Detect which cell encompasses the target text, then output its [X, Y] center coordinate. 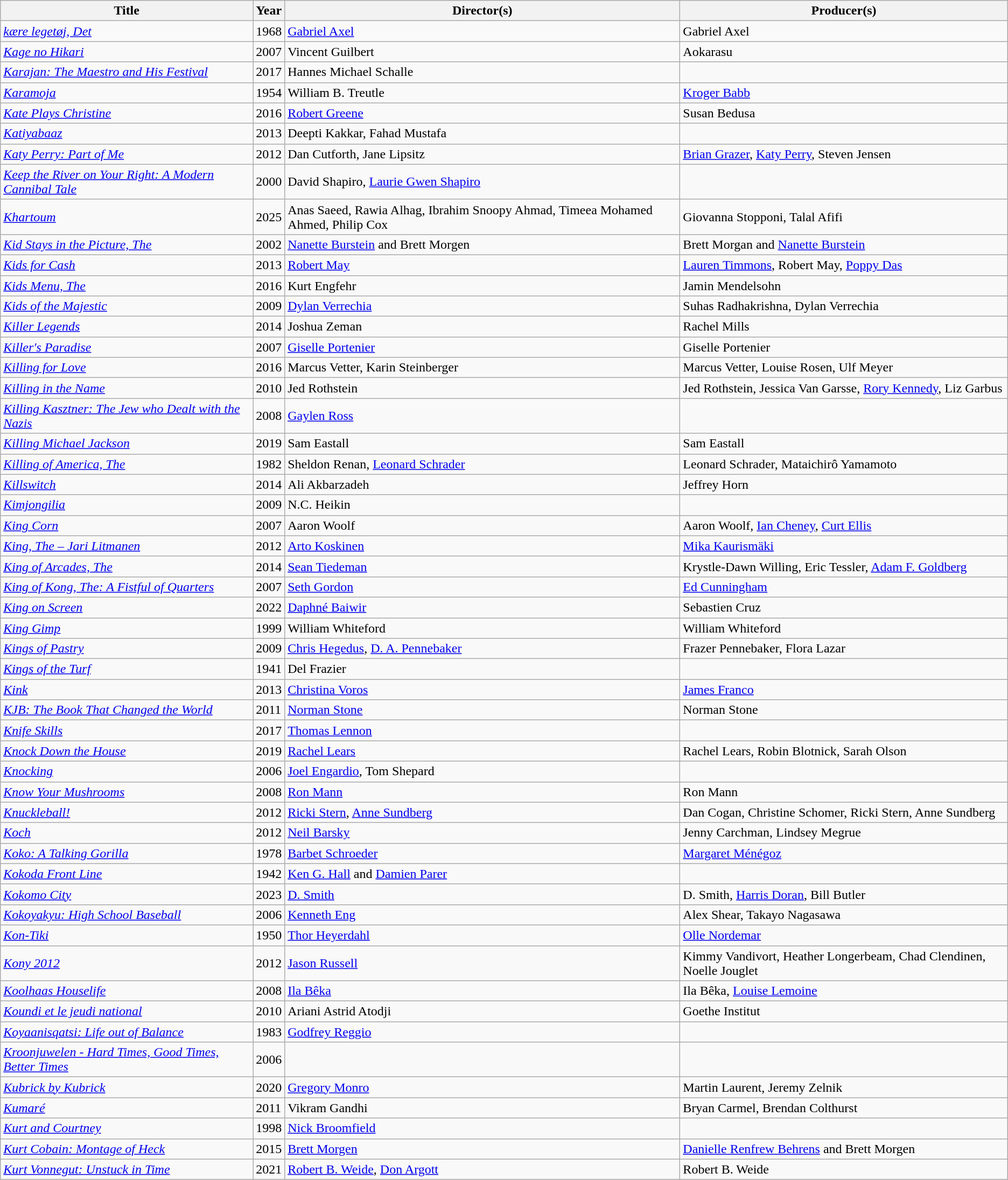
Daphné Baiwir [482, 607]
Rachel Mills [844, 327]
Title [127, 11]
Nick Broomfield [482, 1128]
Susan Bedusa [844, 113]
Ila Bêka, Louise Lemoine [844, 991]
Killing in the Name [127, 388]
Neil Barsky [482, 833]
Jamin Mendelsohn [844, 286]
D. Smith, Harris Doran, Bill Butler [844, 894]
Kids for Cash [127, 265]
1942 [269, 874]
Barbet Schroeder [482, 853]
Killswitch [127, 484]
William B. Treutle [482, 93]
Karamoja [127, 93]
Kenneth Eng [482, 915]
Kings of Pastry [127, 649]
Chris Hegedus, D. A. Pennebaker [482, 649]
Killing Michael Jackson [127, 444]
Joel Engardio, Tom Shepard [482, 771]
1978 [269, 853]
Leonard Schrader, Mataichirô Yamamoto [844, 464]
Sheldon Renan, Leonard Schrader [482, 464]
Hannes Michael Schalle [482, 72]
Kids of the Majestic [127, 306]
Kink [127, 690]
Gregory Monro [482, 1087]
King Corn [127, 525]
Killer's Paradise [127, 347]
King, The – Jari Litmanen [127, 546]
Margaret Ménégoz [844, 853]
Gaylen Ross [482, 416]
Bryan Carmel, Brendan Colthurst [844, 1108]
Kurt Vonnegut: Unstuck in Time [127, 1169]
Aokarasu [844, 52]
King of Kong, The: A Fistful of Quarters [127, 587]
Robert May [482, 265]
Kings of the Turf [127, 669]
Joshua Zeman [482, 327]
Ariani Astrid Atodji [482, 1012]
kære legetøj, Det [127, 31]
Knuckleball! [127, 812]
2015 [269, 1149]
2000 [269, 182]
Olle Nordemar [844, 935]
Know Your Mushrooms [127, 792]
Christina Voros [482, 690]
Lauren Timmons, Robert May, Poppy Das [844, 265]
Jenny Carchman, Lindsey Megrue [844, 833]
David Shapiro, Laurie Gwen Shapiro [482, 182]
Martin Laurent, Jeremy Zelnik [844, 1087]
1983 [269, 1032]
Kroonjuwelen - Hard Times, Good Times, Better Times [127, 1059]
Robert B. Weide, Don Argott [482, 1169]
2002 [269, 244]
Arto Koskinen [482, 546]
2023 [269, 894]
Ken G. Hall and Damien Parer [482, 874]
Kimjongilia [127, 505]
Jed Rothstein, Jessica Van Garsse, Rory Kennedy, Liz Garbus [844, 388]
Kon-Tiki [127, 935]
Godfrey Reggio [482, 1032]
Jason Russell [482, 963]
Kokoda Front Line [127, 874]
Ila Bêka [482, 991]
Director(s) [482, 11]
N.C. Heikin [482, 505]
Ali Akbarzadeh [482, 484]
Kokomo City [127, 894]
Koyaanisqatsi: Life out of Balance [127, 1032]
King Gimp [127, 628]
Producer(s) [844, 11]
Katiyabaaz [127, 134]
Killing for Love [127, 368]
Killing of America, The [127, 464]
Dan Cogan, Christine Schomer, Ricki Stern, Anne Sundberg [844, 812]
Frazer Pennebaker, Flora Lazar [844, 649]
Brian Grazer, Katy Perry, Steven Jensen [844, 154]
2022 [269, 607]
Mika Kaurismäki [844, 546]
Alex Shear, Takayo Nagasawa [844, 915]
2021 [269, 1169]
Jeffrey Horn [844, 484]
Krystle-Dawn Willing, Eric Tessler, Adam F. Goldberg [844, 566]
Del Frazier [482, 669]
2025 [269, 216]
King of Arcades, The [127, 566]
Dan Cutforth, Jane Lipsitz [482, 154]
Kony 2012 [127, 963]
Kumaré [127, 1108]
Aaron Woolf, Ian Cheney, Curt Ellis [844, 525]
1998 [269, 1128]
Katy Perry: Part of Me [127, 154]
Koundi et le jeudi national [127, 1012]
Sebastien Cruz [844, 607]
Vikram Gandhi [482, 1108]
Robert Greene [482, 113]
Kokoyakyu: High School Baseball [127, 915]
Koko: A Talking Gorilla [127, 853]
D. Smith [482, 894]
Kubrick by Kubrick [127, 1087]
Seth Gordon [482, 587]
James Franco [844, 690]
Koch [127, 833]
Ed Cunningham [844, 587]
Kroger Babb [844, 93]
Suhas Radhakrishna, Dylan Verrechia [844, 306]
1968 [269, 31]
Khartoum [127, 216]
Ricki Stern, Anne Sundberg [482, 812]
Killing Kasztner: The Jew who Dealt with the Nazis [127, 416]
Kids Menu, The [127, 286]
1982 [269, 464]
Brett Morgen [482, 1149]
1950 [269, 935]
Rachel Lears, Robin Blotnick, Sarah Olson [844, 751]
Brett Morgan and Nanette Burstein [844, 244]
1941 [269, 669]
Killer Legends [127, 327]
Kate Plays Christine [127, 113]
Kage no Hikari [127, 52]
Kurt Cobain: Montage of Heck [127, 1149]
Knocking [127, 771]
Robert B. Weide [844, 1169]
Thomas Lennon [482, 731]
Karajan: The Maestro and His Festival [127, 72]
KJB: The Book That Changed the World [127, 710]
Marcus Vetter, Louise Rosen, Ulf Meyer [844, 368]
Kurt Engfehr [482, 286]
1999 [269, 628]
Anas Saeed, Rawia Alhag, Ibrahim Snoopy Ahmad, Timeea Mohamed Ahmed, Philip Cox [482, 216]
Dylan Verrechia [482, 306]
Knock Down the House [127, 751]
Year [269, 11]
Deepti Kakkar, Fahad Mustafa [482, 134]
Danielle Renfrew Behrens and Brett Morgen [844, 1149]
2020 [269, 1087]
Aaron Woolf [482, 525]
Kid Stays in the Picture, The [127, 244]
King on Screen [127, 607]
Jed Rothstein [482, 388]
Giovanna Stopponi, Talal Afifi [844, 216]
Marcus Vetter, Karin Steinberger [482, 368]
Knife Skills [127, 731]
Thor Heyerdahl [482, 935]
Kimmy Vandivort, Heather Longerbeam, Chad Clendinen, Noelle Jouglet [844, 963]
Nanette Burstein and Brett Morgen [482, 244]
Sean Tiedeman [482, 566]
Vincent Guilbert [482, 52]
Rachel Lears [482, 751]
Goethe Institut [844, 1012]
Keep the River on Your Right: A Modern Cannibal Tale [127, 182]
Koolhaas Houselife [127, 991]
1954 [269, 93]
Kurt and Courtney [127, 1128]
